Return (x, y) of the center of cell containing provided text 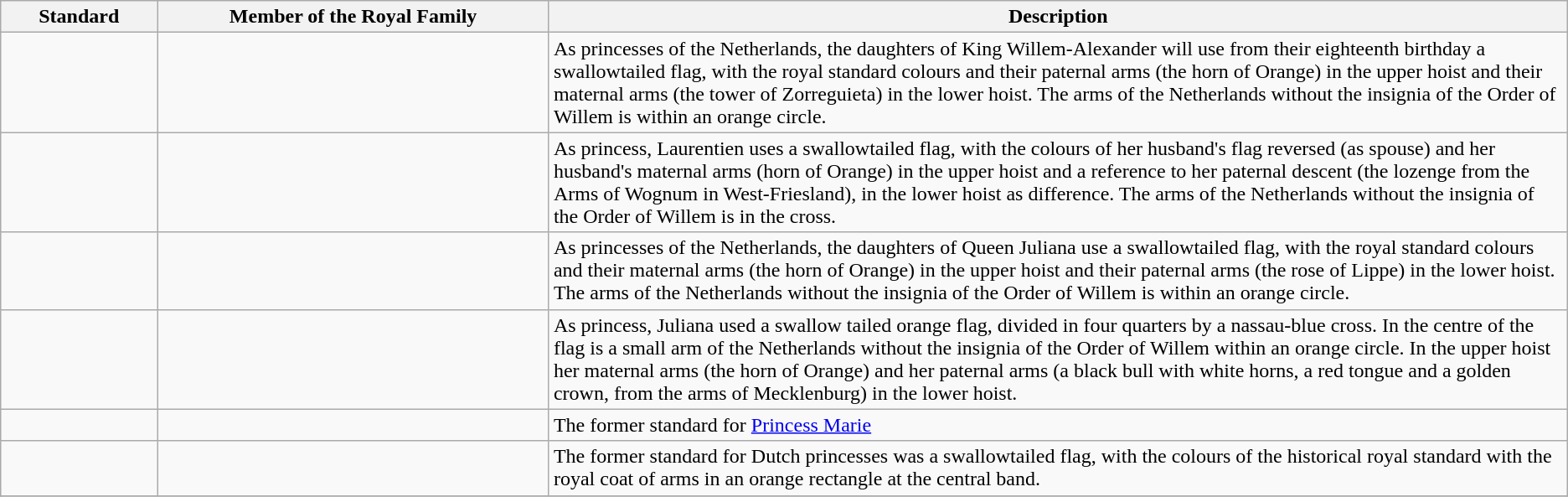
Description (1058, 17)
The former standard for Princess Marie (1058, 425)
Member of the Royal Family (353, 17)
Standard (79, 17)
